From the cell containing the given text, extract its center point as [X, Y] coordinate. 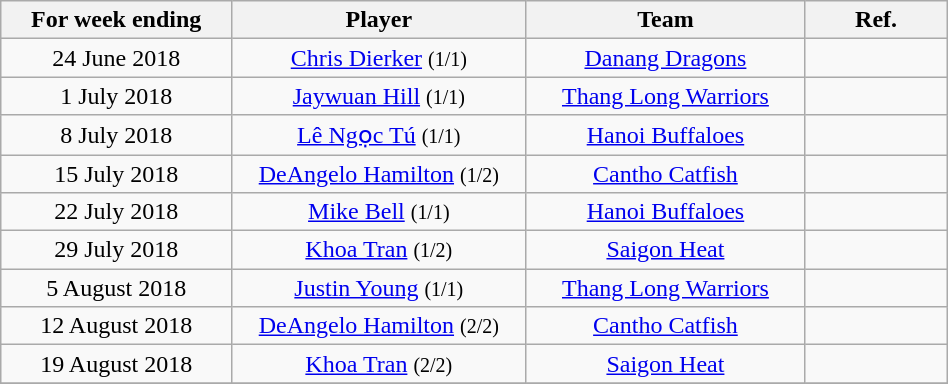
29 July 2018 [116, 250]
Danang Dragons [666, 58]
DeAngelo Hamilton (1/2) [379, 173]
Khoa Tran (1/2) [379, 250]
12 August 2018 [116, 326]
24 June 2018 [116, 58]
5 August 2018 [116, 288]
Chris Dierker (1/1) [379, 58]
Jaywuan Hill (1/1) [379, 96]
8 July 2018 [116, 135]
Justin Young (1/1) [379, 288]
Lê Ngọc Tú (1/1) [379, 135]
22 July 2018 [116, 212]
Khoa Tran (2/2) [379, 364]
15 July 2018 [116, 173]
Ref. [876, 20]
For week ending [116, 20]
Player [379, 20]
1 July 2018 [116, 96]
19 August 2018 [116, 364]
Team [666, 20]
DeAngelo Hamilton (2/2) [379, 326]
Mike Bell (1/1) [379, 212]
